Find where the given text appears and provide that cell's center as (X, Y) coordinate. 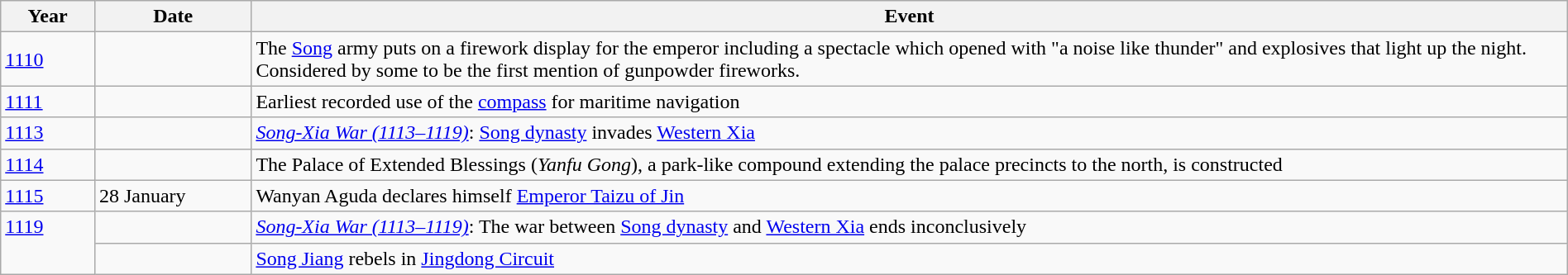
1119 (48, 243)
1115 (48, 196)
Wanyan Aguda declares himself Emperor Taizu of Jin (910, 196)
The Palace of Extended Blessings (Yanfu Gong), a park-like compound extending the palace precincts to the north, is constructed (910, 164)
Song-Xia War (1113–1119): Song dynasty invades Western Xia (910, 133)
Year (48, 17)
1111 (48, 102)
1114 (48, 164)
Earliest recorded use of the compass for maritime navigation (910, 102)
Song Jiang rebels in Jingdong Circuit (910, 258)
Date (172, 17)
28 January (172, 196)
Song-Xia War (1113–1119): The war between Song dynasty and Western Xia ends inconclusively (910, 227)
1110 (48, 59)
1113 (48, 133)
Event (910, 17)
